From the cell containing the given text, extract its center point as [x, y] coordinate. 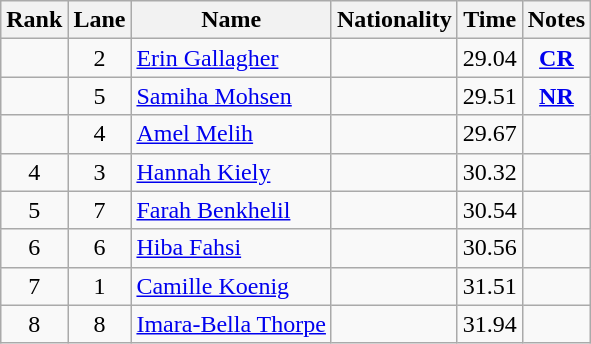
NR [556, 96]
29.51 [490, 96]
Rank [34, 20]
Lane [100, 20]
31.51 [490, 286]
31.94 [490, 324]
Camille Koenig [232, 286]
Imara-Bella Thorpe [232, 324]
CR [556, 58]
Hiba Fahsi [232, 248]
30.32 [490, 172]
Time [490, 20]
3 [100, 172]
Notes [556, 20]
29.04 [490, 58]
Amel Melih [232, 134]
1 [100, 286]
Name [232, 20]
Samiha Mohsen [232, 96]
Nationality [394, 20]
Farah Benkhelil [232, 210]
Erin Gallagher [232, 58]
2 [100, 58]
29.67 [490, 134]
30.54 [490, 210]
30.56 [490, 248]
Hannah Kiely [232, 172]
